Locate the cell with the specified text and output its [x, y] center coordinate. 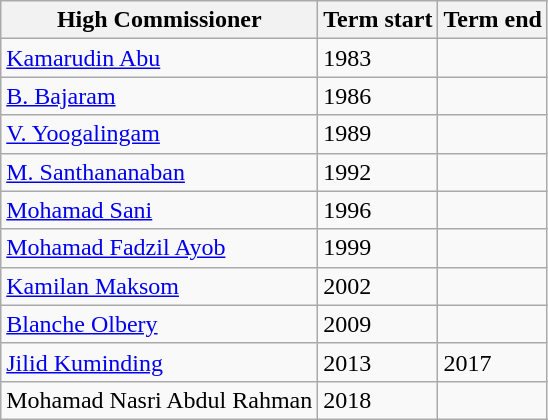
2009 [378, 324]
1986 [378, 96]
Kamilan Maksom [160, 286]
Kamarudin Abu [160, 58]
1983 [378, 58]
2017 [493, 362]
Jilid Kuminding [160, 362]
1992 [378, 172]
Mohamad Nasri Abdul Rahman [160, 400]
High Commissioner [160, 20]
1996 [378, 210]
B. Bajaram [160, 96]
M. Santhananaban [160, 172]
Mohamad Fadzil Ayob [160, 248]
Term start [378, 20]
2002 [378, 286]
Blanche Olbery [160, 324]
Mohamad Sani [160, 210]
Term end [493, 20]
1989 [378, 134]
V. Yoogalingam [160, 134]
2013 [378, 362]
2018 [378, 400]
1999 [378, 248]
